Determine the (X, Y) coordinate at the center of the cell enclosing the given text.  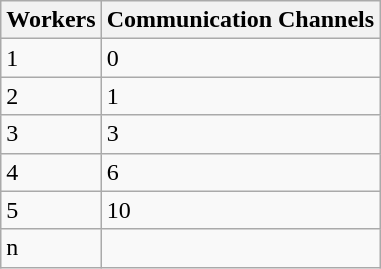
10 (240, 210)
Workers (51, 20)
Communication Channels (240, 20)
6 (240, 172)
n (51, 248)
4 (51, 172)
5 (51, 210)
2 (51, 96)
0 (240, 58)
